Capture the cell that displays the provided text and extract its [x, y] central coordinate. 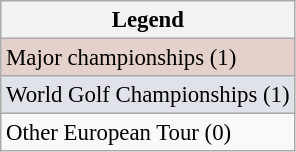
Other European Tour (0) [148, 133]
Legend [148, 20]
Major championships (1) [148, 58]
World Golf Championships (1) [148, 95]
